From the cell containing the given text, extract its center point as [X, Y] coordinate. 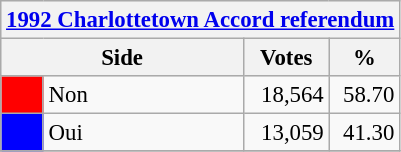
Side [122, 58]
18,564 [286, 95]
Oui [143, 133]
58.70 [364, 95]
1992 Charlottetown Accord referendum [200, 20]
Non [143, 95]
41.30 [364, 133]
% [364, 58]
Votes [286, 58]
13,059 [286, 133]
